Capture the cell that displays the provided text and extract its (X, Y) central coordinate. 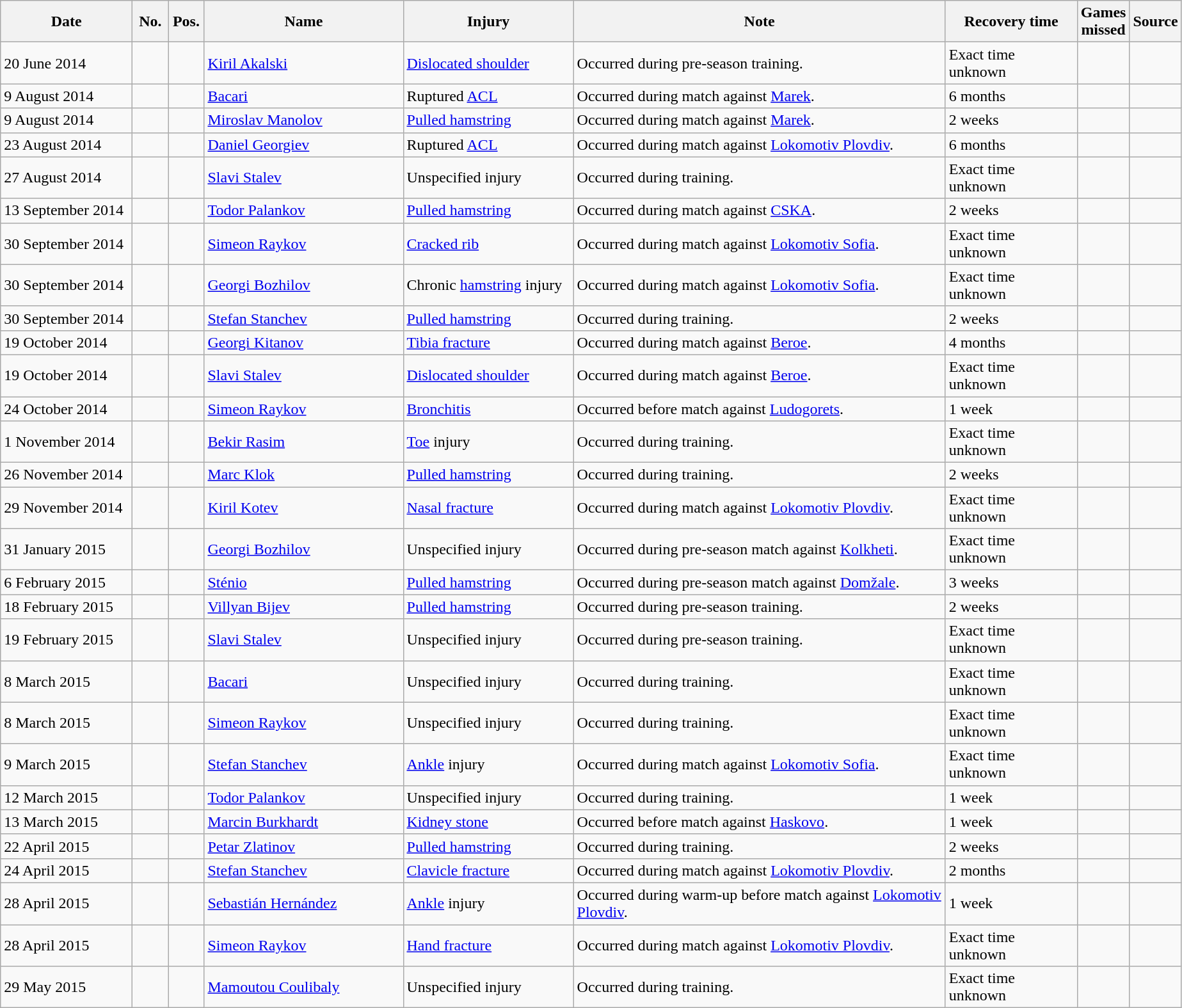
4 months (1011, 342)
22 April 2015 (67, 846)
Occurred before match against Haskovo. (759, 822)
Toe injury (488, 442)
Bronchitis (488, 409)
Kidney stone (488, 822)
Petar Zlatinov (303, 846)
Bekir Rasim (303, 442)
Kiril Kotev (303, 508)
Marc Klok (303, 475)
Pos. (186, 22)
18 February 2015 (67, 607)
31 January 2015 (67, 549)
Georgi Kitanov (303, 342)
Kiril Akalski (303, 63)
20 June 2014 (67, 63)
Name (303, 22)
Occurred during pre-season match against Domžale. (759, 582)
1 November 2014 (67, 442)
Hand fracture (488, 945)
24 April 2015 (67, 870)
3 weeks (1011, 582)
19 February 2015 (67, 640)
26 November 2014 (67, 475)
9 March 2015 (67, 764)
24 October 2014 (67, 409)
Games missed (1103, 22)
13 September 2014 (67, 211)
13 March 2015 (67, 822)
Tibia fracture (488, 342)
Sebastián Hernández (303, 904)
No. (150, 22)
12 March 2015 (67, 797)
29 May 2015 (67, 987)
2 months (1011, 870)
Miroslav Manolov (303, 120)
Marcin Burkhardt (303, 822)
Chronic hamstring injury (488, 285)
Cracked rib (488, 243)
Recovery time (1011, 22)
Date (67, 22)
29 November 2014 (67, 508)
Note (759, 22)
Clavicle fracture (488, 870)
Villyan Bijev (303, 607)
27 August 2014 (67, 178)
Occurred during match against CSKA. (759, 211)
Daniel Georgiev (303, 145)
Sténio (303, 582)
Occurred before match against Ludogorets. (759, 409)
Source (1156, 22)
Occurred during warm-up before match against Lokomotiv Plovdiv. (759, 904)
Nasal fracture (488, 508)
Injury (488, 22)
Occurred during pre-season match against Kolkheti. (759, 549)
Mamoutou Coulibaly (303, 987)
6 February 2015 (67, 582)
23 August 2014 (67, 145)
